Determine the [X, Y] coordinate at the center of the cell enclosing the given text.  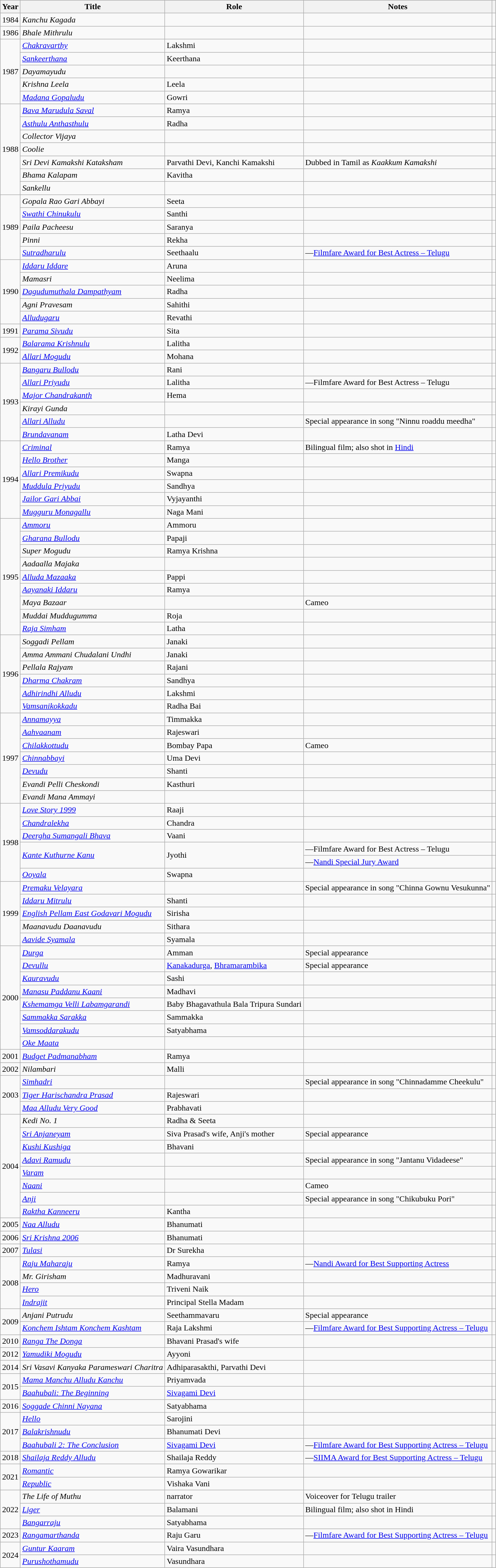
1990 [10, 292]
Ranga The Donga [93, 1341]
Chandra [234, 823]
Radha & Seeta [234, 1121]
Aavide Syamala [93, 939]
1997 [10, 758]
Sri Devi Kamakshi Kataksham [93, 162]
1998 [10, 842]
Malli [234, 1069]
Annamayya [93, 719]
Manga [234, 460]
Kanchu Kagada [93, 20]
Raktha Kanneeru [93, 1212]
Bhale Mithrulu [93, 33]
Pappi [234, 577]
1986 [10, 33]
Sri Anjaneyam [93, 1134]
English Pellam East Godavari Mogudu [93, 914]
2021 [10, 1477]
Kushi Kushiga [93, 1147]
Iddaru Iddare [93, 266]
Amma Ammani Chudalani Undhi [93, 654]
Kante Kuthurne Kanu [93, 855]
Aahvaanam [93, 732]
Simhadri [93, 1082]
Super Mogudu [93, 551]
Muddai Muddugumma [93, 616]
Swathi Chinukulu [93, 214]
2012 [10, 1354]
Vamsanikokkadu [93, 706]
Jailor Gari Abbai [93, 499]
Kauravudu [93, 978]
Dagudumuthala Dampathyam [93, 292]
Sarojini [234, 1419]
Sankellu [93, 188]
Alluda Mazaaka [93, 577]
Anji [93, 1198]
Kantha [234, 1212]
1993 [10, 402]
2002 [10, 1069]
Hema [234, 395]
Kirayi Gunda [93, 408]
Bhanumati Devi [234, 1432]
Gopala Rao Gari Abbayi [93, 201]
2023 [10, 1535]
Balamani [234, 1509]
Radha Bai [234, 706]
Uma Devi [234, 758]
1996 [10, 674]
Chilakkottudu [93, 745]
Siva Prasad's wife, Anji's mother [234, 1134]
Special appearance in song "Chikubuku Pori" [398, 1198]
Naa Alludu [93, 1225]
Allari Mogudu [93, 356]
Special appearance in song "Ninnu roaddu meedha" [398, 421]
2009 [10, 1322]
Vaani [234, 836]
Hello [93, 1419]
Sri Krishna 2006 [93, 1238]
1988 [10, 149]
Neelima [234, 279]
Kasthuri [234, 784]
Keerthana [234, 59]
Baahubali 2: The Conclusion [93, 1445]
Bangaru Bullodu [93, 369]
Raja Simham [93, 629]
Yamudiki Mogudu [93, 1354]
Nilambari [93, 1069]
Alludugaru [93, 318]
Konchem Ishtam Konchem Kashtam [93, 1328]
Ooyala [93, 875]
Bhavani Prasad's wife [234, 1341]
2001 [10, 1056]
Brundavanam [93, 434]
1994 [10, 480]
1989 [10, 227]
2024 [10, 1555]
Anjani Putrudu [93, 1315]
Gowri [234, 97]
Saranya [234, 227]
Allari Priyudu [93, 383]
Raaji [234, 810]
2006 [10, 1238]
narrator [234, 1497]
Raju Maharaju [93, 1263]
Tiger Harischandra Prasad [93, 1095]
Voiceover for Telugu trailer [398, 1497]
1999 [10, 914]
Latha [234, 629]
Sahithi [234, 305]
Shailaja Reddy Alludu [93, 1458]
Bava Marudula Saval [93, 110]
Pellala Rajyam [93, 667]
Sri Vasavi Kanyaka Parameswari Charitra [93, 1367]
Rekha [234, 240]
Mama Manchu Alludu Kanchu [93, 1380]
Agni Pravesam [93, 305]
1984 [10, 20]
2017 [10, 1432]
Sithara [234, 926]
Iddaru Mitrulu [93, 901]
Rangamarthanda [93, 1535]
Priyamvada [234, 1380]
Aruna [234, 266]
Prabhavati [234, 1108]
The Life of Muthu [93, 1497]
Evandi Mana Ammayi [93, 797]
Balakrishnudu [93, 1432]
2022 [10, 1509]
Sashi [234, 978]
Premaku Velayara [93, 888]
Dubbed in Tamil as Kaakkum Kamakshi [398, 162]
Vyjayanthi [234, 499]
Kshemamga Velli Labamgarandi [93, 1004]
Soggade Chinni Nayana [93, 1406]
2010 [10, 1341]
Maa Alludu Very Good [93, 1108]
Romantic [93, 1471]
2015 [10, 1386]
Sutradharulu [93, 253]
Sankeerthana [93, 59]
Tulasi [93, 1250]
Principal Stella Madam [234, 1302]
Seethammavaru [234, 1315]
Raju Garu [234, 1535]
—Nandi Award for Best Supporting Actress [398, 1263]
Adhirindhi Alludu [93, 693]
Deergha Sumangali Bhava [93, 836]
Parama Sivudu [93, 330]
Shailaja Reddy [234, 1458]
Mugguru Monagallu [93, 512]
2008 [10, 1283]
Notes [398, 7]
2004 [10, 1166]
Amman [234, 952]
Aadaalla Majaka [93, 564]
Ayyoni [234, 1354]
Sirisha [234, 914]
Bangarraju [93, 1522]
Bhama Kalapam [93, 175]
Adavi Ramudu [93, 1160]
2016 [10, 1406]
Role [234, 7]
Evandi Pelli Cheskondi [93, 784]
Timmakka [234, 719]
Rani [234, 369]
Madhuravani [234, 1276]
Dayamayudu [93, 71]
2005 [10, 1225]
—Nandi Special Jury Award [398, 862]
Chinnabbayi [93, 758]
Syamala [234, 939]
Vamsoddarakudu [93, 1030]
Naani [93, 1185]
Naga Mani [234, 512]
Ramya Krishna [234, 551]
Adhiparasakthi, Parvathi Devi [234, 1367]
Pinni [93, 240]
Hero [93, 1289]
Vishaka Vani [234, 1484]
2014 [10, 1367]
Revathi [234, 318]
2007 [10, 1250]
Liger [93, 1509]
Papaji [234, 538]
Guntur Kaaram [93, 1548]
Republic [93, 1484]
Roja [234, 616]
Rajani [234, 667]
Madana Gopaludu [93, 97]
Dr Surekha [234, 1250]
Santhi [234, 214]
Balarama Krishnulu [93, 343]
2018 [10, 1458]
Hello Brother [93, 460]
Mr. Girisham [93, 1276]
Vaira Vasundhara [234, 1548]
Triveni Naik [234, 1289]
1991 [10, 330]
Allari Alludu [93, 421]
Sita [234, 330]
Love Story 1999 [93, 810]
Mohana [234, 356]
Devullu [93, 965]
Ramya Gowarikar [234, 1471]
1995 [10, 577]
Special appearance in song "Jantanu Vidadeese" [398, 1160]
Special appearance in song "Chinna Gownu Vesukunna" [398, 888]
Aayanaki Iddaru [93, 590]
Manasu Paddanu Kaani [93, 991]
Gharana Bullodu [93, 538]
Sammakka Sarakka [93, 1017]
1987 [10, 71]
Criminal [93, 447]
Krishna Leela [93, 84]
Bombay Papa [234, 745]
Baby Bhagavathula Bala Tripura Sundari [234, 1004]
Oke Maata [93, 1043]
Jyothi [234, 855]
Special appearance in song "Chinnadamme Cheekulu" [398, 1082]
2003 [10, 1095]
Parvathi Devi, Kanchi Kamakshi [234, 162]
Dharma Chakram [93, 680]
Collector Vijaya [93, 136]
Allari Premikudu [93, 473]
Paila Pacheesu [93, 227]
Kanakadurga, Bhramarambika [234, 965]
1992 [10, 350]
—SIIMA Award for Best Supporting Actress – Telugu [398, 1458]
Kavitha [234, 175]
Bhavani [234, 1147]
Chandralekha [93, 823]
Maya Bazaar [93, 603]
Devudu [93, 771]
Title [93, 7]
Baahubali: The Beginning [93, 1393]
Sammakka [234, 1017]
Leela [234, 84]
Madhavi [234, 991]
Varam [93, 1173]
Kedi No. 1 [93, 1121]
Purushothamudu [93, 1561]
Seethaalu [234, 253]
Asthulu Anthasthulu [93, 123]
Mamasri [93, 279]
Indrajit [93, 1302]
Muddula Priyudu [93, 486]
Budget Padmanabham [93, 1056]
Year [10, 7]
Vasundhara [234, 1561]
Latha Devi [234, 434]
Seeta [234, 201]
Soggadi Pellam [93, 642]
Coolie [93, 149]
Maanavudu Daanavudu [93, 926]
Durga [93, 952]
2000 [10, 998]
Chakravarthy [93, 46]
Raja Lakshmi [234, 1328]
Major Chandrakanth [93, 395]
